Provide the (x, y) coordinate of the cell's center where the given text is located.  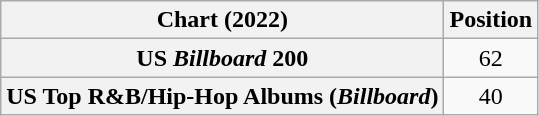
Chart (2022) (222, 20)
Position (491, 20)
62 (491, 58)
40 (491, 96)
US Billboard 200 (222, 58)
US Top R&B/Hip-Hop Albums (Billboard) (222, 96)
